Capture the cell that displays the provided text and extract its [X, Y] central coordinate. 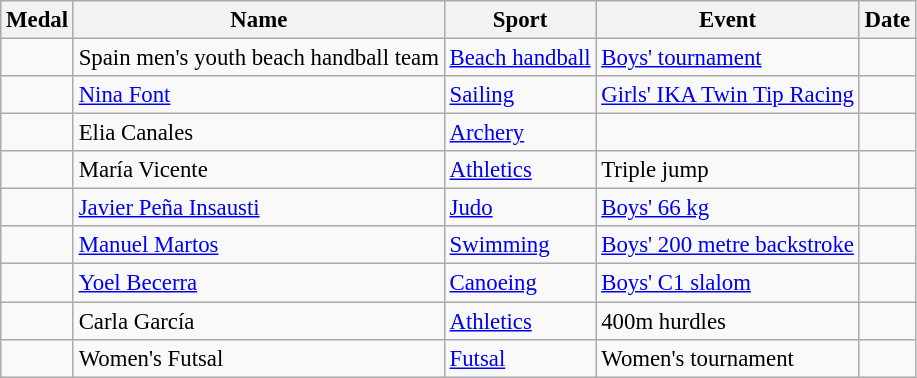
400m hurdles [728, 321]
Boys' 200 metre backstroke [728, 245]
Elia Canales [258, 133]
Carla García [258, 321]
Manuel Martos [258, 245]
Girls' IKA Twin Tip Racing [728, 95]
Triple jump [728, 170]
Archery [520, 133]
Judo [520, 208]
Beach handball [520, 58]
Sailing [520, 95]
Boys' tournament [728, 58]
Spain men's youth beach handball team [258, 58]
Canoeing [520, 283]
Swimming [520, 245]
Yoel Becerra [258, 283]
Futsal [520, 358]
María Vicente [258, 170]
Date [887, 20]
Event [728, 20]
Sport [520, 20]
Women's Futsal [258, 358]
Nina Font [258, 95]
Name [258, 20]
Women's tournament [728, 358]
Javier Peña Insausti [258, 208]
Medal [38, 20]
Boys' 66 kg [728, 208]
Boys' C1 slalom [728, 283]
